Find where the given text appears and provide that cell's center as (X, Y) coordinate. 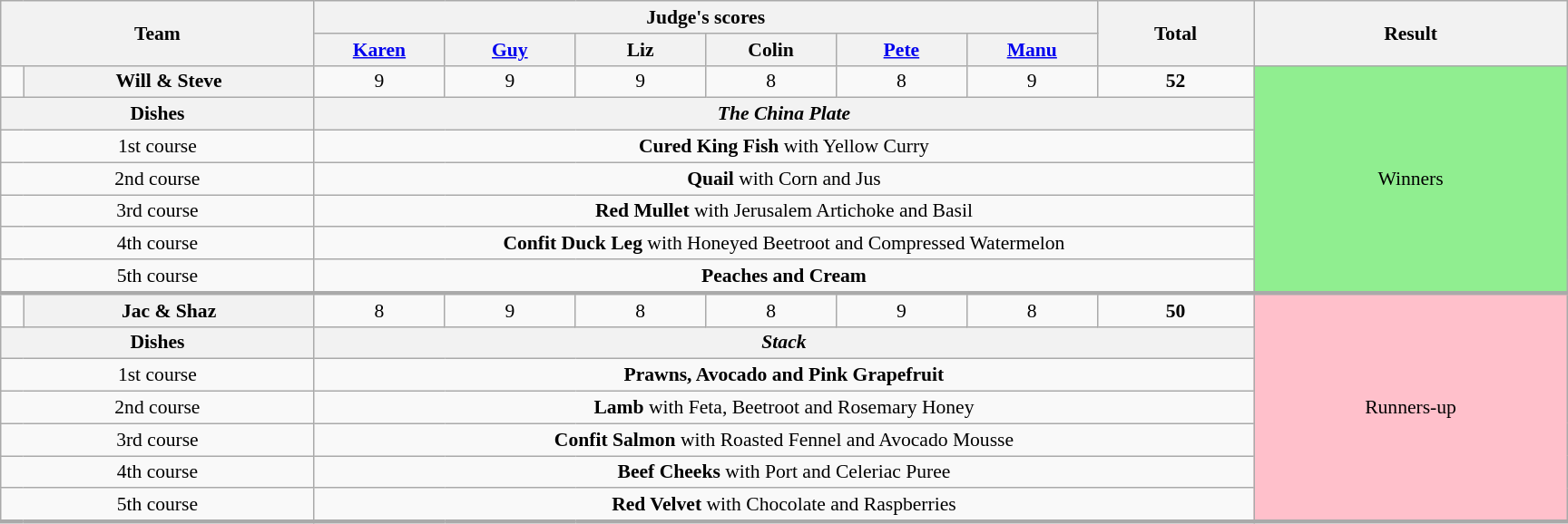
50 (1176, 310)
Result (1410, 33)
Cured King Fish with Yellow Curry (784, 147)
Confit Salmon with Roasted Fennel and Avocado Mousse (784, 440)
Winners (1410, 180)
Team (158, 33)
Jac & Shaz (169, 310)
Judge's scores (706, 17)
Lamb with Feta, Beetroot and Rosemary Honey (784, 408)
Guy (510, 50)
The China Plate (784, 114)
Peaches and Cream (784, 276)
Beef Cheeks with Port and Celeriac Puree (784, 472)
Liz (641, 50)
Quail with Corn and Jus (784, 179)
52 (1176, 82)
Karen (379, 50)
Confit Duck Leg with Honeyed Beetroot and Compressed Watermelon (784, 244)
Pete (901, 50)
Will & Steve (169, 82)
Manu (1032, 50)
Total (1176, 33)
Prawns, Avocado and Pink Grapefruit (784, 375)
Colin (771, 50)
Runners-up (1410, 407)
Red Velvet with Chocolate and Raspberries (784, 506)
Stack (784, 343)
Red Mullet with Jerusalem Artichoke and Basil (784, 211)
